Find where the given text appears and provide that cell's center as [x, y] coordinate. 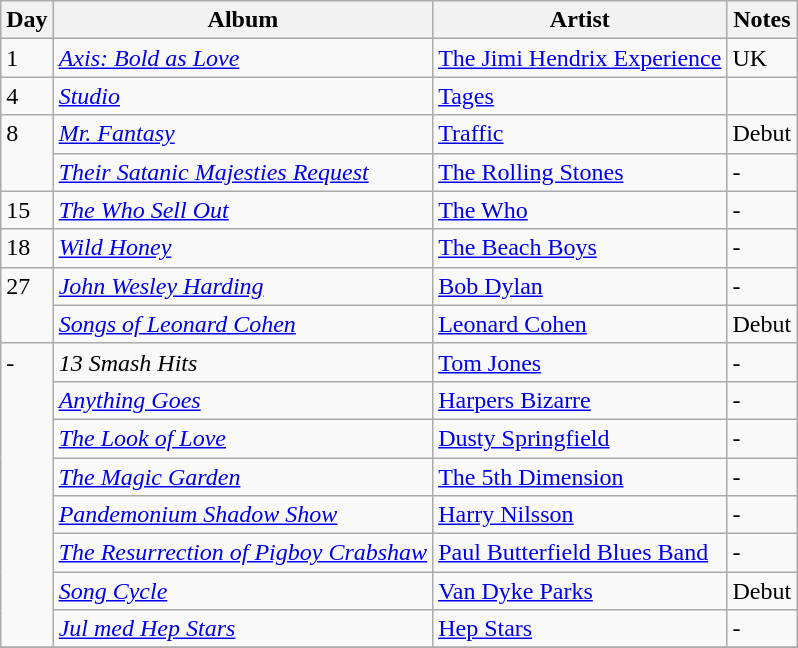
Jul med Hep Stars [243, 629]
The Resurrection of Pigboy Crabshaw [243, 553]
Tom Jones [580, 362]
18 [27, 248]
13 Smash Hits [243, 362]
Artist [580, 20]
Paul Butterfield Blues Band [580, 553]
Harry Nilsson [580, 515]
The Beach Boys [580, 248]
Hep Stars [580, 629]
The Magic Garden [243, 477]
The Who Sell Out [243, 210]
Wild Honey [243, 248]
Anything Goes [243, 400]
Mr. Fantasy [243, 134]
15 [27, 210]
Tages [580, 96]
Song Cycle [243, 591]
Songs of Leonard Cohen [243, 324]
Studio [243, 96]
1 [27, 58]
Axis: Bold as Love [243, 58]
Notes [762, 20]
Bob Dylan [580, 286]
Day [27, 20]
The Jimi Hendrix Experience [580, 58]
4 [27, 96]
Album [243, 20]
The Rolling Stones [580, 172]
Pandemonium Shadow Show [243, 515]
8 [27, 153]
Van Dyke Parks [580, 591]
John Wesley Harding [243, 286]
The 5th Dimension [580, 477]
Traffic [580, 134]
The Who [580, 210]
Dusty Springfield [580, 438]
Leonard Cohen [580, 324]
The Look of Love [243, 438]
Their Satanic Majesties Request [243, 172]
Harpers Bizarre [580, 400]
UK [762, 58]
27 [27, 305]
